For the text-containing cell, return its midpoint in [x, y] coordinate format. 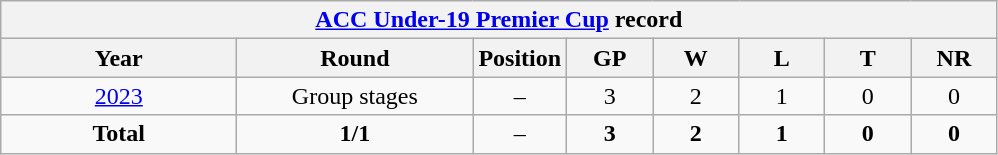
ACC Under-19 Premier Cup record [499, 20]
Year [119, 58]
2023 [119, 96]
GP [610, 58]
T [868, 58]
1/1 [355, 134]
Position [520, 58]
Group stages [355, 96]
Round [355, 58]
Total [119, 134]
W [696, 58]
L [782, 58]
NR [954, 58]
